Detect which cell encompasses the target text, then output its [x, y] center coordinate. 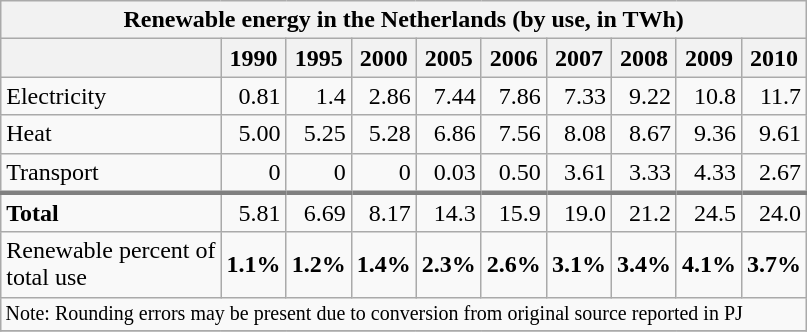
0.50 [514, 173]
9.22 [644, 96]
7.33 [578, 96]
2.6% [514, 264]
24.0 [774, 213]
3.33 [644, 173]
6.86 [448, 134]
2005 [448, 58]
8.67 [644, 134]
2000 [384, 58]
8.17 [384, 213]
11.7 [774, 96]
5.28 [384, 134]
2009 [708, 58]
1995 [318, 58]
8.08 [578, 134]
Transport [111, 173]
4.33 [708, 173]
Heat [111, 134]
7.56 [514, 134]
1.1% [254, 264]
2.3% [448, 264]
Note: Rounding errors may be present due to conversion from original source reported in PJ [404, 314]
4.1% [708, 264]
1990 [254, 58]
15.9 [514, 213]
Electricity [111, 96]
Renewable percent oftotal use [111, 264]
2008 [644, 58]
1.4 [318, 96]
1.4% [384, 264]
2010 [774, 58]
10.8 [708, 96]
2.67 [774, 173]
0.81 [254, 96]
9.61 [774, 134]
6.69 [318, 213]
5.25 [318, 134]
14.3 [448, 213]
Renewable energy in the Netherlands (by use, in TWh) [404, 20]
7.44 [448, 96]
5.81 [254, 213]
5.00 [254, 134]
2.86 [384, 96]
2006 [514, 58]
3.61 [578, 173]
3.7% [774, 264]
0.03 [448, 173]
Total [111, 213]
3.4% [644, 264]
21.2 [644, 213]
2007 [578, 58]
9.36 [708, 134]
19.0 [578, 213]
7.86 [514, 96]
1.2% [318, 264]
24.5 [708, 213]
3.1% [578, 264]
